Scan for the cell matching the given text and deliver its [X, Y] coordinate at center. 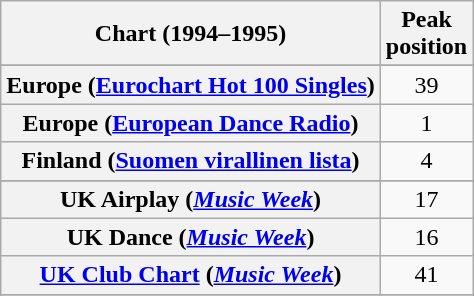
Finland (Suomen virallinen lista) [191, 161]
16 [426, 237]
Peakposition [426, 34]
4 [426, 161]
UK Club Chart (Music Week) [191, 275]
17 [426, 199]
1 [426, 123]
41 [426, 275]
UK Dance (Music Week) [191, 237]
Europe (Eurochart Hot 100 Singles) [191, 85]
39 [426, 85]
Europe (European Dance Radio) [191, 123]
Chart (1994–1995) [191, 34]
UK Airplay (Music Week) [191, 199]
